Return the (x, y) coordinate for the center point of the cell that contains the specified text.  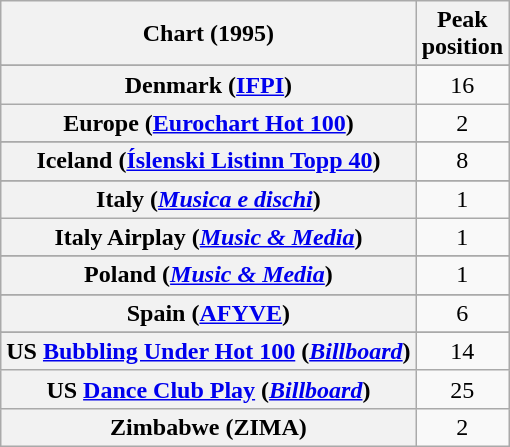
14 (462, 351)
Italy (Musica e dischi) (208, 199)
25 (462, 389)
US Dance Club Play (Billboard) (208, 389)
Chart (1995) (208, 34)
Italy Airplay (Music & Media) (208, 237)
Europe (Eurochart Hot 100) (208, 123)
Poland (Music & Media) (208, 275)
Spain (AFYVE) (208, 313)
16 (462, 85)
Zimbabwe (ZIMA) (208, 427)
US Bubbling Under Hot 100 (Billboard) (208, 351)
6 (462, 313)
Peakposition (462, 34)
Denmark (IFPI) (208, 85)
Iceland (Íslenski Listinn Topp 40) (208, 161)
8 (462, 161)
